Capture the cell that displays the provided text and extract its [x, y] central coordinate. 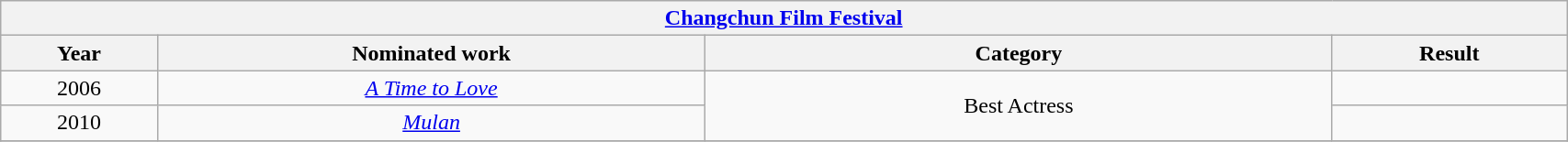
Best Actress [1019, 105]
Changchun Film Festival [784, 18]
2006 [79, 88]
A Time to Love [432, 88]
Nominated work [432, 53]
2010 [79, 123]
Category [1019, 53]
Result [1450, 53]
Mulan [432, 123]
Year [79, 53]
